Detect which cell encompasses the target text, then output its [X, Y] center coordinate. 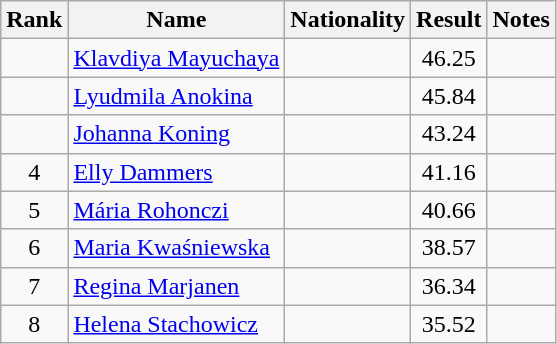
Notes [521, 20]
35.52 [449, 324]
40.66 [449, 210]
Maria Kwaśniewska [176, 248]
Result [449, 20]
5 [34, 210]
7 [34, 286]
8 [34, 324]
4 [34, 172]
Elly Dammers [176, 172]
Klavdiya Mayuchaya [176, 58]
Johanna Koning [176, 134]
Nationality [348, 20]
6 [34, 248]
43.24 [449, 134]
46.25 [449, 58]
Regina Marjanen [176, 286]
Name [176, 20]
38.57 [449, 248]
41.16 [449, 172]
36.34 [449, 286]
45.84 [449, 96]
Helena Stachowicz [176, 324]
Mária Rohonczi [176, 210]
Lyudmila Anokina [176, 96]
Rank [34, 20]
